Return [x, y] of the center of cell containing provided text 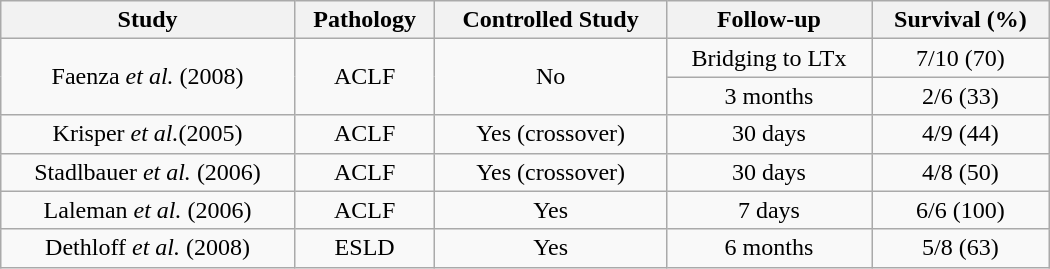
4/9 (44) [961, 134]
3 months [768, 96]
Bridging to LTx [768, 58]
Dethloff et al. (2008) [148, 248]
6 months [768, 248]
ESLD [364, 248]
Survival (%) [961, 20]
Laleman et al. (2006) [148, 210]
Follow-up [768, 20]
6/6 (100) [961, 210]
5/8 (63) [961, 248]
2/6 (33) [961, 96]
Study [148, 20]
Pathology [364, 20]
No [550, 77]
Stadlbauer et al. (2006) [148, 172]
7/10 (70) [961, 58]
Controlled Study [550, 20]
4/8 (50) [961, 172]
7 days [768, 210]
Faenza et al. (2008) [148, 77]
Krisper et al.(2005) [148, 134]
